Detect which cell encompasses the target text, then output its (X, Y) center coordinate. 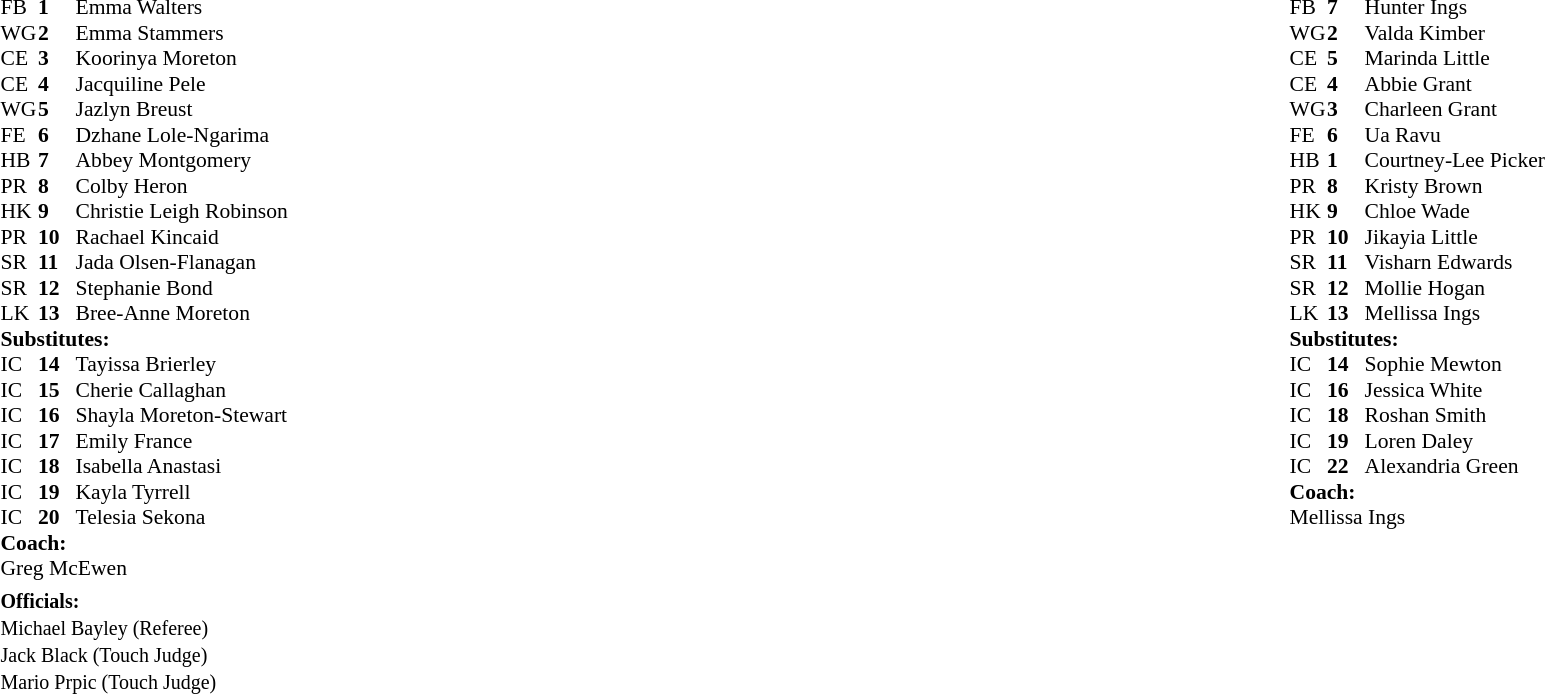
17 (57, 441)
22 (1346, 467)
Chloe Wade (1455, 211)
Rachael Kincaid (182, 237)
Colby Heron (182, 186)
Kayla Tyrrell (182, 492)
Roshan Smith (1455, 415)
Emma Stammers (182, 33)
Jessica White (1455, 390)
Sophie Mewton (1455, 365)
Telesia Sekona (182, 517)
Visharn Edwards (1455, 263)
Cherie Callaghan (182, 390)
Greg McEwen (144, 569)
Abbey Montgomery (182, 161)
Jikayia Little (1455, 237)
Loren Daley (1455, 441)
Charleen Grant (1455, 109)
Koorinya Moreton (182, 59)
Jada Olsen-Flanagan (182, 263)
Kristy Brown (1455, 186)
Jazlyn Breust (182, 109)
1 (1346, 161)
Christie Leigh Robinson (182, 211)
Jacquiline Pele (182, 84)
15 (57, 390)
Alexandria Green (1455, 467)
Mollie Hogan (1455, 288)
Ua Ravu (1455, 135)
20 (57, 517)
Shayla Moreton-Stewart (182, 415)
Isabella Anastasi (182, 467)
Marinda Little (1455, 59)
Tayissa Brierley (182, 365)
Stephanie Bond (182, 288)
Valda Kimber (1455, 33)
7 (57, 161)
Dzhane Lole-Ngarima (182, 135)
Emily France (182, 441)
Courtney-Lee Picker (1455, 161)
Abbie Grant (1455, 84)
Bree-Anne Moreton (182, 313)
